Find where the given text appears and provide that cell's center as [x, y] coordinate. 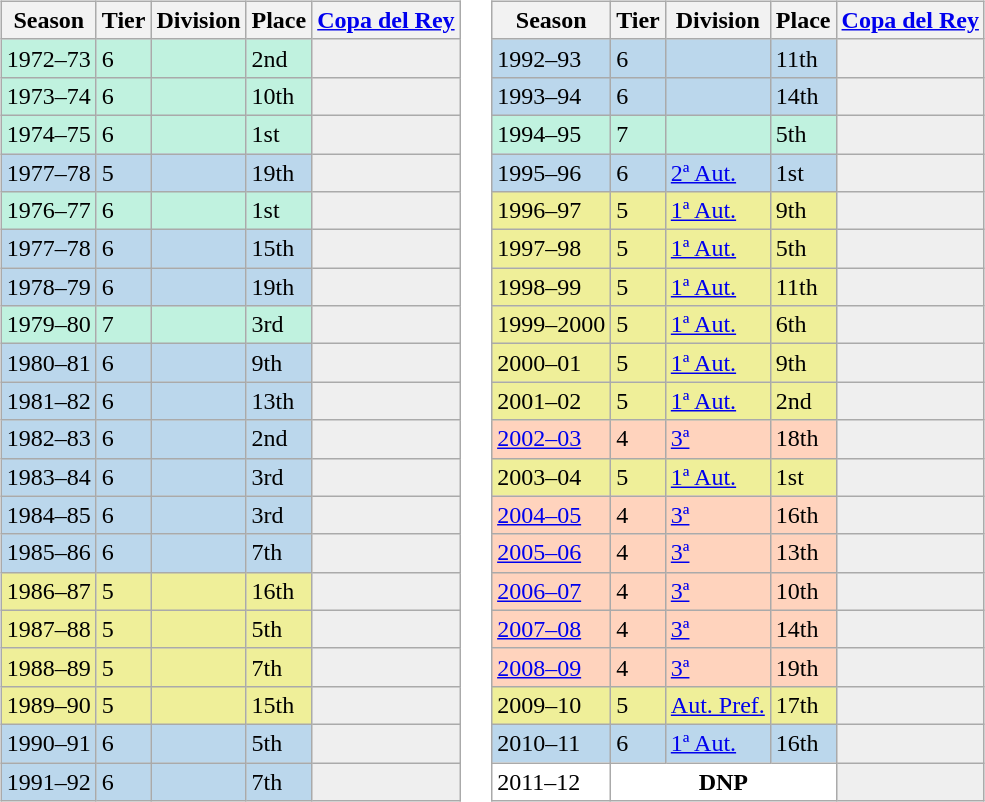
2000–01 [552, 363]
2005–06 [552, 553]
2011–12 [552, 781]
1981–82 [48, 401]
2004–05 [552, 515]
1996–97 [552, 211]
2ª Aut. [718, 173]
1978–79 [48, 287]
2010–11 [552, 743]
1982–83 [48, 439]
1994–95 [552, 134]
2002–03 [552, 439]
1972–73 [48, 58]
1973–74 [48, 96]
17th [803, 705]
1998–99 [552, 287]
1974–75 [48, 134]
1990–91 [48, 743]
1985–86 [48, 553]
1987–88 [48, 629]
1979–80 [48, 325]
18th [803, 439]
6th [803, 325]
1992–93 [552, 58]
1988–89 [48, 667]
DNP [724, 781]
1989–90 [48, 705]
1995–96 [552, 173]
1991–92 [48, 781]
1984–85 [48, 515]
1999–2000 [552, 325]
Aut. Pref. [718, 705]
1997–98 [552, 249]
1976–77 [48, 211]
2001–02 [552, 401]
1986–87 [48, 591]
2007–08 [552, 629]
2006–07 [552, 591]
1983–84 [48, 477]
1993–94 [552, 96]
2009–10 [552, 705]
2008–09 [552, 667]
1980–81 [48, 363]
2003–04 [552, 477]
